Output the [x, y] coordinate of the center of the cell containing the given text.  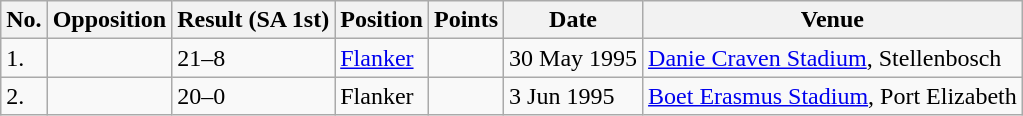
Danie Craven Stadium, Stellenbosch [833, 58]
3 Jun 1995 [574, 96]
30 May 1995 [574, 58]
Position [382, 20]
Opposition [109, 20]
21–8 [254, 58]
2. [24, 96]
1. [24, 58]
Venue [833, 20]
Boet Erasmus Stadium, Port Elizabeth [833, 96]
Date [574, 20]
20–0 [254, 96]
Points [466, 20]
No. [24, 20]
Result (SA 1st) [254, 20]
